Determine the (x, y) coordinate at the center of the cell enclosing the given text.  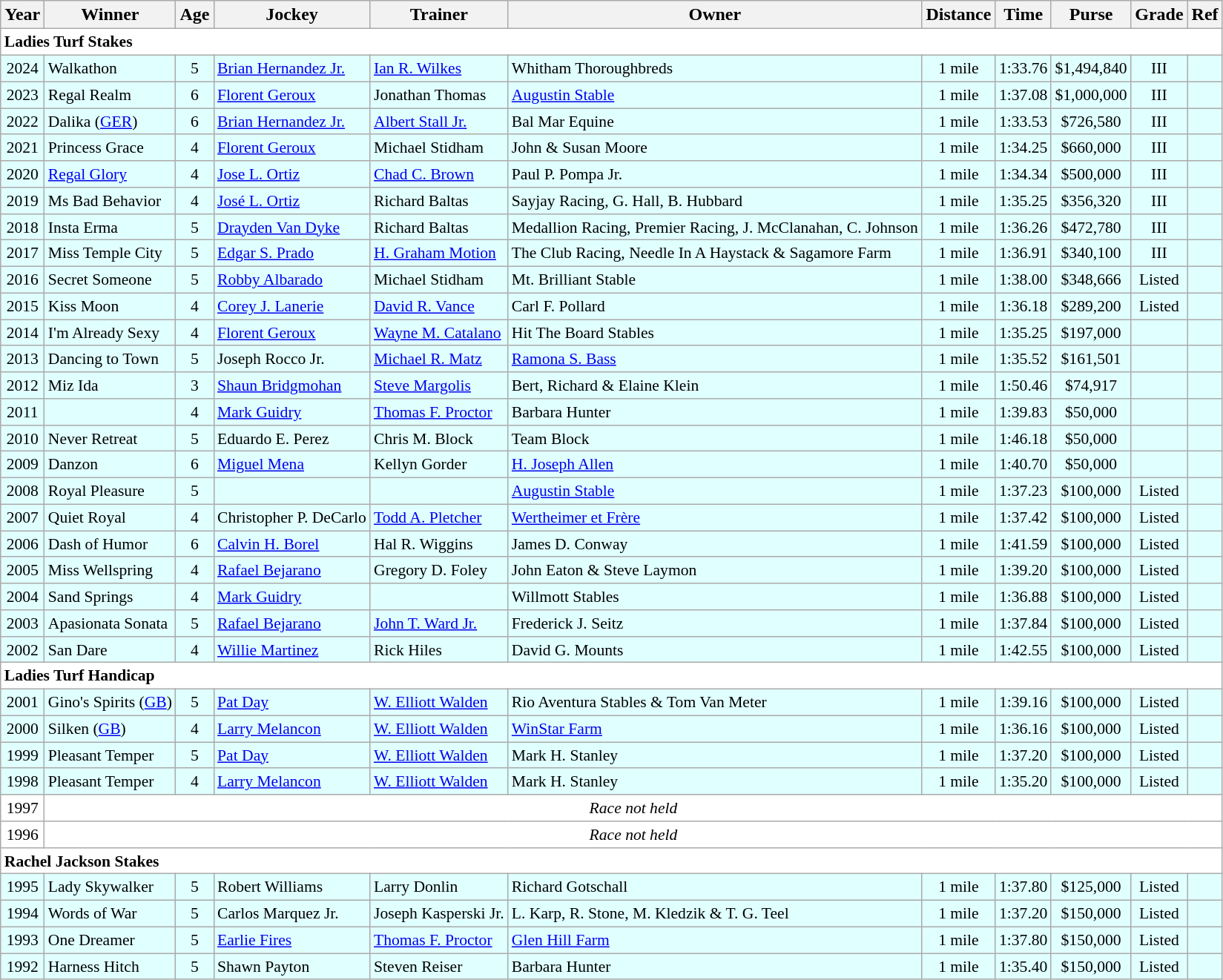
Shawn Payton (292, 967)
Robby Albarado (292, 279)
Corey J. Lanerie (292, 306)
Grade (1159, 15)
2021 (22, 148)
2010 (22, 438)
Willie Martinez (292, 649)
Time (1023, 15)
Team Block (715, 438)
Bal Mar Equine (715, 122)
Kellyn Gorder (439, 465)
2012 (22, 385)
Winner (110, 15)
1:34.34 (1023, 174)
1:38.00 (1023, 279)
John T. Ward Jr. (439, 623)
James D. Conway (715, 544)
Miss Temple City (110, 254)
1:37.42 (1023, 517)
Wertheimer et Frère (715, 517)
1:37.23 (1023, 491)
Gregory D. Foley (439, 570)
Carlos Marquez Jr. (292, 913)
Whitham Thoroughbreds (715, 68)
2017 (22, 254)
Frederick J. Seitz (715, 623)
Princess Grace (110, 148)
Year (22, 15)
Ramona S. Bass (715, 359)
2004 (22, 597)
Paul P. Pompa Jr. (715, 174)
Shaun Bridgmohan (292, 385)
1:36.18 (1023, 306)
$472,780 (1090, 227)
1:33.53 (1023, 122)
Ian R. Wilkes (439, 68)
Silken (GB) (110, 729)
1994 (22, 913)
Eduardo E. Perez (292, 438)
Jonathan Thomas (439, 95)
$726,580 (1090, 122)
1992 (22, 967)
Wayne M. Catalano (439, 333)
Kiss Moon (110, 306)
2008 (22, 491)
Rick Hiles (439, 649)
Mt. Brilliant Stable (715, 279)
Joseph Kasperski Jr. (439, 913)
Harness Hitch (110, 967)
Earlie Fires (292, 940)
Jockey (292, 15)
Christopher P. DeCarlo (292, 517)
$74,917 (1090, 385)
2002 (22, 649)
2014 (22, 333)
2022 (22, 122)
1:41.59 (1023, 544)
1996 (22, 835)
1:46.18 (1023, 438)
Calvin H. Borel (292, 544)
Walkathon (110, 68)
$125,000 (1090, 887)
Lady Skywalker (110, 887)
John Eaton & Steve Laymon (715, 570)
Insta Erma (110, 227)
Rio Aventura Stables & Tom Van Meter (715, 702)
$197,000 (1090, 333)
José L. Ortiz (292, 201)
2009 (22, 465)
Ladies Turf Stakes (611, 42)
Secret Someone (110, 279)
The Club Racing, Needle In A Haystack & Sagamore Farm (715, 254)
Danzon (110, 465)
2013 (22, 359)
1:39.20 (1023, 570)
2000 (22, 729)
John & Susan Moore (715, 148)
2016 (22, 279)
Sand Springs (110, 597)
Medallion Racing, Premier Racing, J. McClanahan, C. Johnson (715, 227)
Apasionata Sonata (110, 623)
Robert Williams (292, 887)
Purse (1090, 15)
1:39.83 (1023, 412)
1:42.55 (1023, 649)
I'm Already Sexy (110, 333)
1998 (22, 781)
1:37.08 (1023, 95)
Owner (715, 15)
L. Karp, R. Stone, M. Kledzik & T. G. Teel (715, 913)
Drayden Van Dyke (292, 227)
1:37.84 (1023, 623)
1:35.40 (1023, 967)
Dash of Humor (110, 544)
2003 (22, 623)
WinStar Farm (715, 729)
Miguel Mena (292, 465)
1:35.20 (1023, 781)
Quiet Royal (110, 517)
1:36.26 (1023, 227)
1993 (22, 940)
1:40.70 (1023, 465)
Willmott Stables (715, 597)
Never Retreat (110, 438)
2007 (22, 517)
2018 (22, 227)
H. Joseph Allen (715, 465)
2020 (22, 174)
2019 (22, 201)
Trainer (439, 15)
2005 (22, 570)
1:36.91 (1023, 254)
1:36.16 (1023, 729)
Larry Donlin (439, 887)
Distance (958, 15)
David G. Mounts (715, 649)
1:33.76 (1023, 68)
1999 (22, 755)
2006 (22, 544)
Steven Reiser (439, 967)
Bert, Richard & Elaine Klein (715, 385)
Miz Ida (110, 385)
Hal R. Wiggins (439, 544)
1:36.88 (1023, 597)
2011 (22, 412)
Age (194, 15)
$500,000 (1090, 174)
2023 (22, 95)
Richard Gotschall (715, 887)
Gino's Spirits (GB) (110, 702)
David R. Vance (439, 306)
Jose L. Ortiz (292, 174)
$348,666 (1090, 279)
1:34.25 (1023, 148)
Ref (1204, 15)
One Dreamer (110, 940)
$340,100 (1090, 254)
2001 (22, 702)
$356,320 (1090, 201)
Regal Glory (110, 174)
Sayjay Racing, G. Hall, B. Hubbard (715, 201)
$660,000 (1090, 148)
$161,501 (1090, 359)
San Dare (110, 649)
Chad C. Brown (439, 174)
Royal Pleasure (110, 491)
Joseph Rocco Jr. (292, 359)
1997 (22, 808)
2015 (22, 306)
Rachel Jackson Stakes (611, 861)
1:35.52 (1023, 359)
Edgar S. Prado (292, 254)
2024 (22, 68)
Albert Stall Jr. (439, 122)
$1,000,000 (1090, 95)
Words of War (110, 913)
Ms Bad Behavior (110, 201)
Hit The Board Stables (715, 333)
$289,200 (1090, 306)
Dalika (GER) (110, 122)
$1,494,840 (1090, 68)
Carl F. Pollard (715, 306)
Miss Wellspring (110, 570)
1995 (22, 887)
Regal Realm (110, 95)
Todd A. Pletcher (439, 517)
Glen Hill Farm (715, 940)
Michael R. Matz (439, 359)
Steve Margolis (439, 385)
Dancing to Town (110, 359)
1:50.46 (1023, 385)
Chris M. Block (439, 438)
1:39.16 (1023, 702)
H. Graham Motion (439, 254)
Ladies Turf Handicap (611, 676)
3 (194, 385)
